Find where the given text appears and provide that cell's center as (x, y) coordinate. 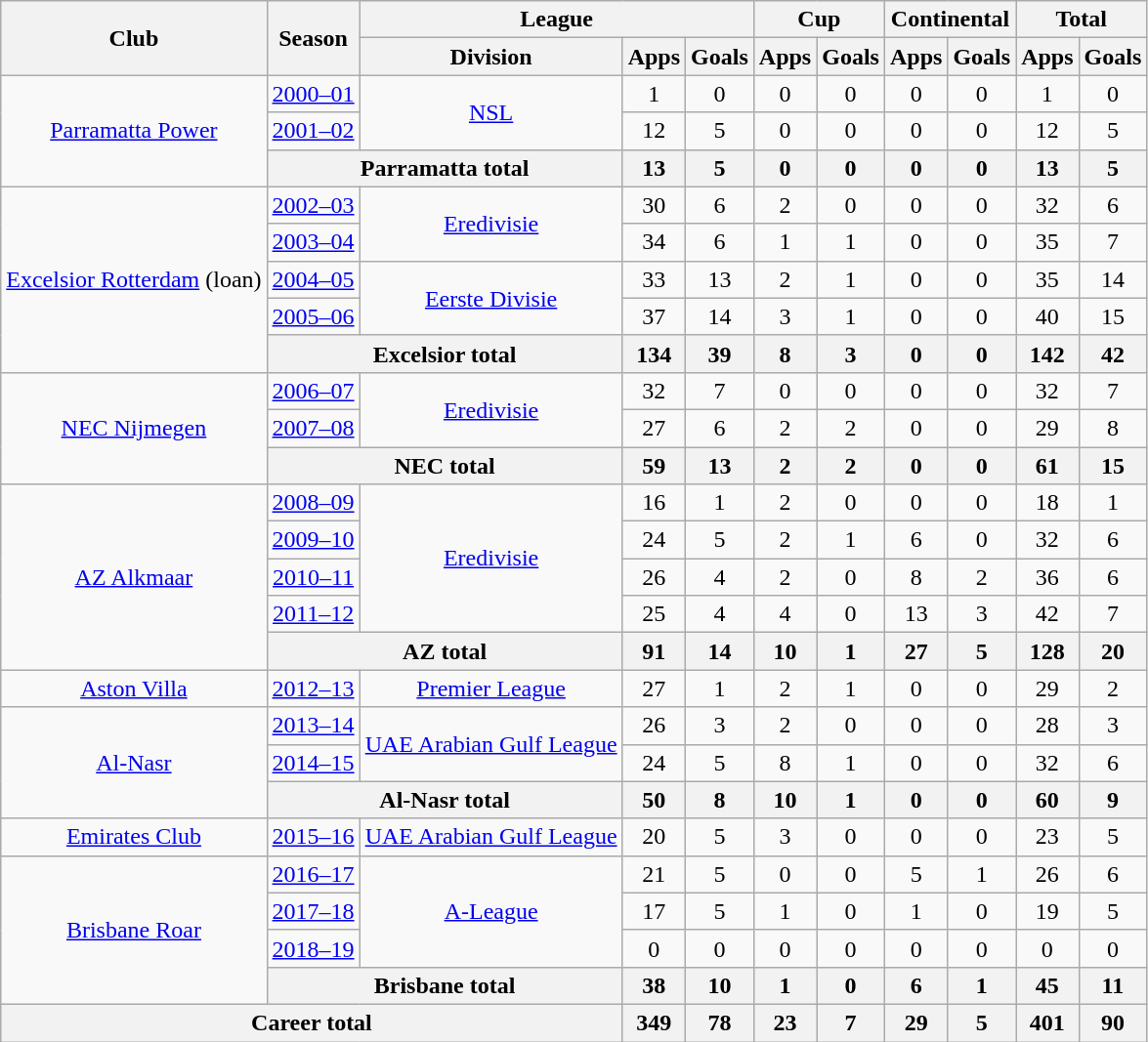
Excelsior total (445, 354)
Premier League (490, 688)
40 (1047, 316)
Excelsior Rotterdam (loan) (134, 279)
Club (134, 38)
2003–04 (313, 242)
134 (654, 354)
18 (1047, 503)
90 (1113, 1022)
11 (1113, 985)
Season (313, 38)
401 (1047, 1022)
16 (654, 503)
2014–15 (313, 763)
2006–07 (313, 391)
Division (490, 57)
50 (654, 800)
Total (1082, 20)
Career total (312, 1022)
2009–10 (313, 540)
28 (1047, 726)
39 (720, 354)
349 (654, 1022)
9 (1113, 800)
Parramatta Power (134, 131)
2010–11 (313, 577)
2013–14 (313, 726)
Brisbane total (445, 985)
2018–19 (313, 948)
Emirates Club (134, 837)
19 (1047, 911)
128 (1047, 651)
30 (654, 205)
2017–18 (313, 911)
NEC Nijmegen (134, 428)
2016–17 (313, 874)
61 (1047, 466)
Aston Villa (134, 688)
45 (1047, 985)
2002–03 (313, 205)
17 (654, 911)
37 (654, 316)
2000–01 (313, 94)
2004–05 (313, 279)
NSL (490, 112)
Cup (819, 20)
60 (1047, 800)
33 (654, 279)
38 (654, 985)
2012–13 (313, 688)
2008–09 (313, 503)
34 (654, 242)
78 (720, 1022)
Parramatta total (445, 168)
Brisbane Roar (134, 930)
2007–08 (313, 428)
2011–12 (313, 614)
A-League (490, 911)
142 (1047, 354)
Al-Nasr total (445, 800)
59 (654, 466)
NEC total (445, 466)
Eerste Divisie (490, 298)
2015–16 (313, 837)
AZ total (445, 651)
25 (654, 614)
2005–06 (313, 316)
Continental (950, 20)
2001–02 (313, 131)
League (557, 20)
36 (1047, 577)
21 (654, 874)
AZ Alkmaar (134, 577)
Al-Nasr (134, 763)
91 (654, 651)
